Pinpoint the cell where the given text exists, returning its [X, Y] midpoint coordinate. 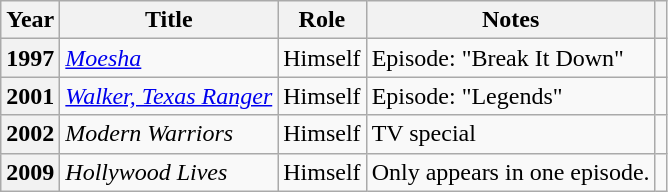
2002 [30, 134]
Role [322, 20]
Episode: "Break It Down" [510, 58]
Modern Warriors [169, 134]
1997 [30, 58]
Hollywood Lives [169, 172]
2009 [30, 172]
Title [169, 20]
Notes [510, 20]
Only appears in one episode. [510, 172]
Moesha [169, 58]
Episode: "Legends" [510, 96]
2001 [30, 96]
TV special [510, 134]
Year [30, 20]
Walker, Texas Ranger [169, 96]
